Identify which cell holds the provided text, then report its [x, y] central coordinate. 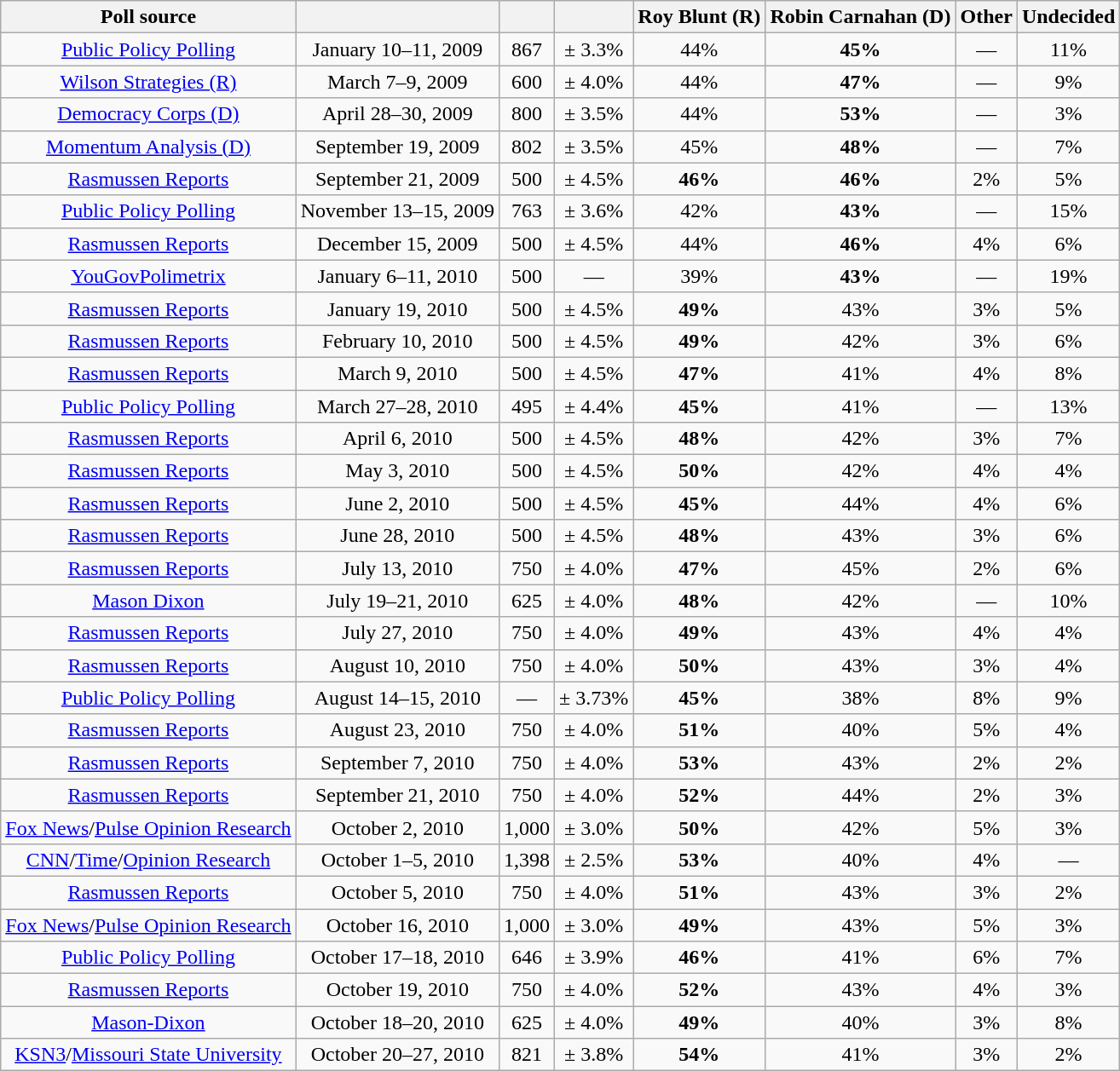
13% [1068, 406]
May 3, 2010 [397, 471]
Roy Blunt (R) [699, 17]
September 19, 2009 [397, 147]
1,398 [527, 860]
10% [1068, 601]
Undecided [1068, 17]
March 9, 2010 [397, 373]
821 [527, 1055]
Poll source [148, 17]
39% [699, 276]
800 [527, 114]
± 2.5% [594, 860]
October 18–20, 2010 [397, 1022]
June 28, 2010 [397, 536]
495 [527, 406]
March 7–9, 2009 [397, 82]
763 [527, 211]
CNN/Time/Opinion Research [148, 860]
November 13–15, 2009 [397, 211]
September 7, 2010 [397, 763]
KSN3/Missouri State University [148, 1055]
October 17–18, 2010 [397, 958]
19% [1068, 276]
11% [1068, 49]
646 [527, 958]
± 3.6% [594, 211]
Robin Carnahan (D) [861, 17]
600 [527, 82]
± 4.4% [594, 406]
YouGovPolimetrix [148, 276]
Momentum Analysis (D) [148, 147]
December 15, 2009 [397, 244]
March 27–28, 2010 [397, 406]
± 3.3% [594, 49]
October 16, 2010 [397, 924]
September 21, 2010 [397, 795]
± 3.73% [594, 698]
July 13, 2010 [397, 568]
867 [527, 49]
Mason-Dixon [148, 1022]
February 10, 2010 [397, 341]
April 6, 2010 [397, 439]
Mason Dixon [148, 601]
Democracy Corps (D) [148, 114]
September 21, 2009 [397, 179]
July 27, 2010 [397, 633]
January 10–11, 2009 [397, 49]
June 2, 2010 [397, 504]
January 19, 2010 [397, 308]
15% [1068, 211]
July 19–21, 2010 [397, 601]
54% [699, 1055]
October 20–27, 2010 [397, 1055]
January 6–11, 2010 [397, 276]
Other [986, 17]
Wilson Strategies (R) [148, 82]
38% [861, 698]
October 2, 2010 [397, 827]
August 23, 2010 [397, 730]
October 19, 2010 [397, 990]
± 3.9% [594, 958]
April 28–30, 2009 [397, 114]
802 [527, 147]
October 5, 2010 [397, 892]
± 3.8% [594, 1055]
October 1–5, 2010 [397, 860]
August 14–15, 2010 [397, 698]
August 10, 2010 [397, 665]
